Extract the (x, y) coordinate from the center of the cell holding the provided text.  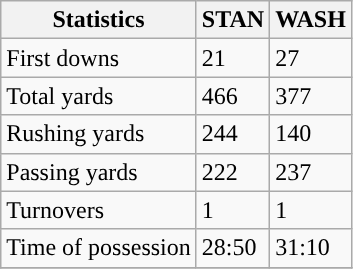
WASH (311, 20)
First downs (99, 58)
Turnovers (99, 210)
222 (232, 172)
Rushing yards (99, 134)
28:50 (232, 248)
Passing yards (99, 172)
STAN (232, 20)
27 (311, 58)
Statistics (99, 20)
31:10 (311, 248)
140 (311, 134)
Total yards (99, 96)
Time of possession (99, 248)
237 (311, 172)
244 (232, 134)
21 (232, 58)
377 (311, 96)
466 (232, 96)
